Scan for the cell matching the given text and deliver its (x, y) coordinate at center. 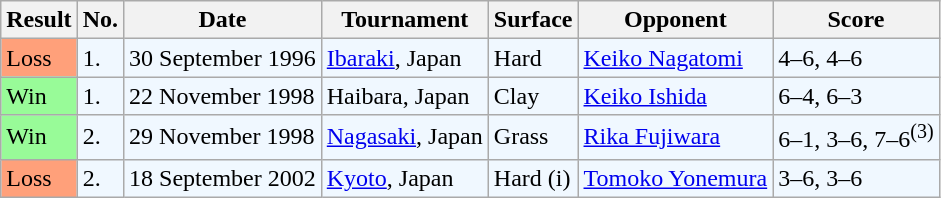
Tournament (404, 20)
18 September 2002 (223, 178)
Date (223, 20)
Result (39, 20)
Kyoto, Japan (404, 178)
Haibara, Japan (404, 96)
6–1, 3–6, 7–6(3) (856, 138)
No. (100, 20)
22 November 1998 (223, 96)
30 September 1996 (223, 58)
Keiko Nagatomi (676, 58)
Rika Fujiwara (676, 138)
Nagasaki, Japan (404, 138)
Grass (533, 138)
Keiko Ishida (676, 96)
29 November 1998 (223, 138)
3–6, 3–6 (856, 178)
Clay (533, 96)
Hard (533, 58)
Surface (533, 20)
6–4, 6–3 (856, 96)
Hard (i) (533, 178)
4–6, 4–6 (856, 58)
Tomoko Yonemura (676, 178)
Ibaraki, Japan (404, 58)
Score (856, 20)
Opponent (676, 20)
